Provide the (X, Y) coordinate of the cell's center where the given text is located.  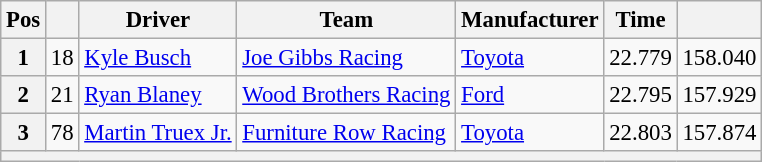
158.040 (720, 58)
22.795 (640, 95)
Furniture Row Racing (346, 133)
Driver (158, 20)
2 (24, 95)
22.779 (640, 58)
1 (24, 58)
Manufacturer (530, 20)
Pos (24, 20)
21 (62, 95)
157.929 (720, 95)
Time (640, 20)
Ryan Blaney (158, 95)
Joe Gibbs Racing (346, 58)
Ford (530, 95)
Wood Brothers Racing (346, 95)
22.803 (640, 133)
Kyle Busch (158, 58)
18 (62, 58)
Martin Truex Jr. (158, 133)
157.874 (720, 133)
78 (62, 133)
Team (346, 20)
3 (24, 133)
